Output the (x, y) coordinate of the center of the cell containing the given text.  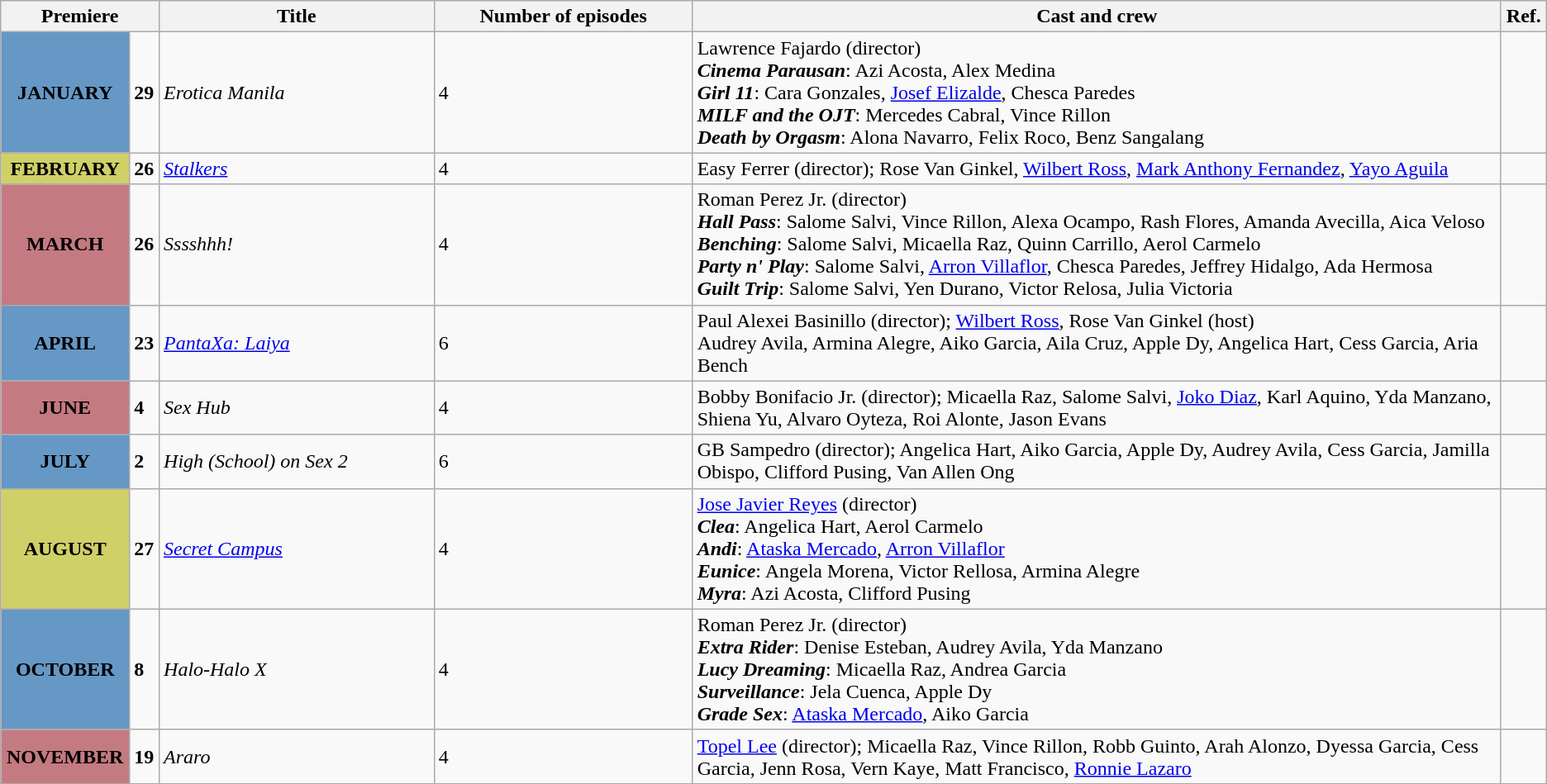
23 (145, 343)
FEBRUARY (65, 169)
Bobby Bonifacio Jr. (director); Micaella Raz, Salome Salvi, Joko Diaz, Karl Aquino, Yda Manzano, Shiena Yu, Alvaro Oyteza, Roi Alonte, Jason Evans (1097, 408)
MARCH (65, 245)
29 (145, 93)
Premiere (80, 17)
Erotica Manila (297, 93)
Cast and crew (1097, 17)
APRIL (65, 343)
PantaXa: Laiya (297, 343)
27 (145, 549)
Araro (297, 757)
Title (297, 17)
Sex Hub (297, 408)
NOVEMBER (65, 757)
OCTOBER (65, 669)
8 (145, 669)
Sssshhh! (297, 245)
Secret Campus (297, 549)
Stalkers (297, 169)
Ref. (1524, 17)
Easy Ferrer (director); Rose Van Ginkel, Wilbert Ross, Mark Anthony Fernandez, Yayo Aguila (1097, 169)
High (School) on Sex 2 (297, 461)
Halo-Halo X (297, 669)
AUGUST (65, 549)
2 (145, 461)
GB Sampedro (director); Angelica Hart, Aiko Garcia, Apple Dy, Audrey Avila, Cess Garcia, Jamilla Obispo, Clifford Pusing, Van Allen Ong (1097, 461)
JULY (65, 461)
JUNE (65, 408)
19 (145, 757)
Number of episodes (564, 17)
JANUARY (65, 93)
